Pinpoint the cell where the given text exists, returning its (X, Y) midpoint coordinate. 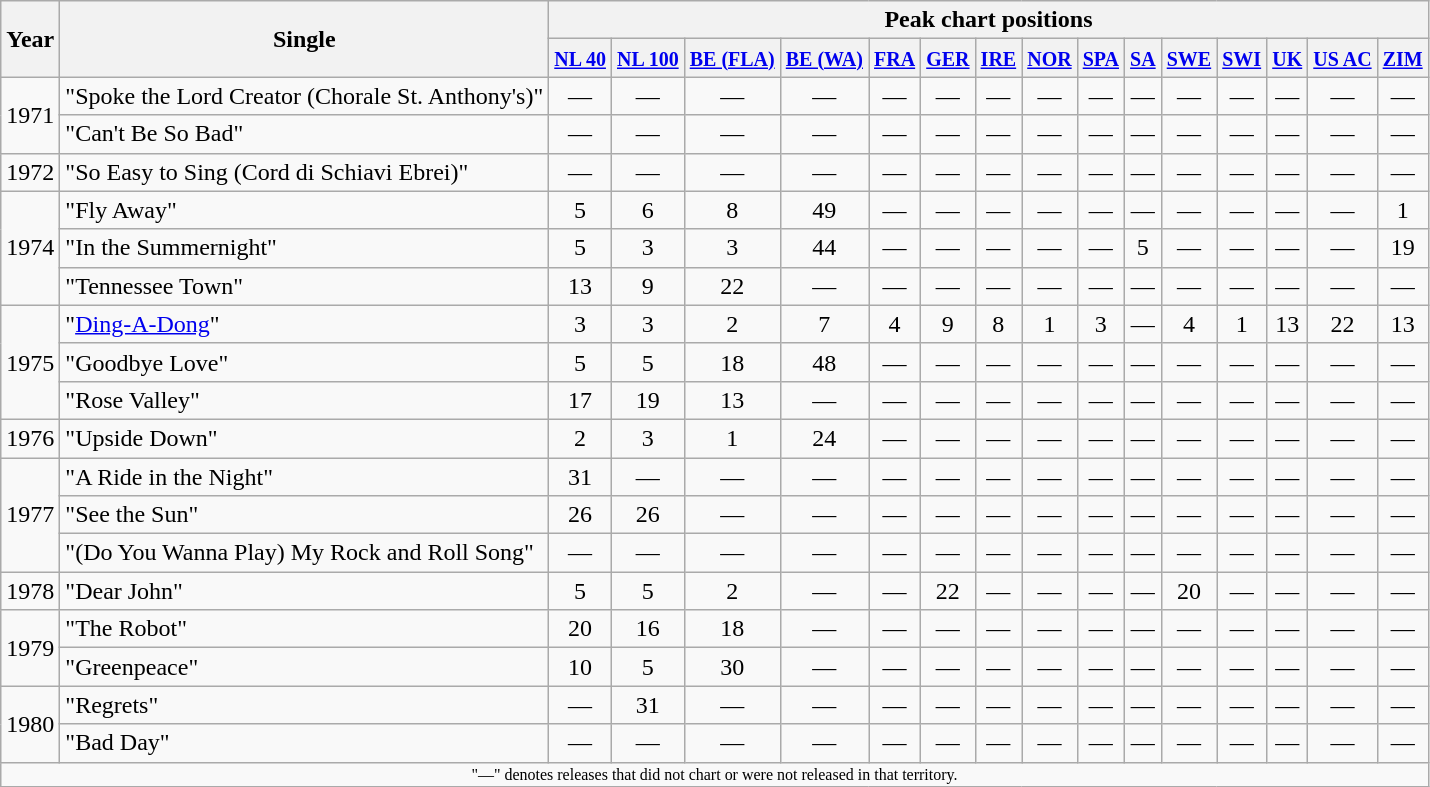
"See the Sun" (304, 515)
"Fly Away" (304, 210)
"A Ride in the Night" (304, 477)
"(Do You Wanna Play) My Rock and Roll Song" (304, 553)
FRA (894, 58)
1976 (30, 438)
NL 40 (580, 58)
SPA (1100, 58)
7 (824, 324)
"In the Summernight" (304, 248)
1979 (30, 648)
"Regrets" (304, 705)
1980 (30, 724)
24 (824, 438)
"Spoke the Lord Creator (Chorale St. Anthony's)" (304, 96)
16 (648, 629)
BE (WA) (824, 58)
IRE (998, 58)
US AC (1342, 58)
SWI (1242, 58)
1975 (30, 362)
"Greenpeace" (304, 667)
ZIM (1402, 58)
"Goodbye Love" (304, 362)
44 (824, 248)
6 (648, 210)
GER (948, 58)
1974 (30, 248)
"So Easy to Sing (Cord di Schiavi Ebrei)" (304, 172)
17 (580, 400)
1971 (30, 115)
10 (580, 667)
"—" denotes releases that did not chart or were not released in that territory. (714, 774)
SWE (1189, 58)
Year (30, 39)
SA (1144, 58)
"Upside Down" (304, 438)
1972 (30, 172)
NOR (1050, 58)
1977 (30, 515)
"Dear John" (304, 591)
"Rose Valley" (304, 400)
48 (824, 362)
Single (304, 39)
"Ding-A-Dong" (304, 324)
UK (1288, 58)
NL 100 (648, 58)
BE (FLA) (732, 58)
30 (732, 667)
Peak chart positions (988, 20)
"Tennessee Town" (304, 286)
"Bad Day" (304, 743)
1978 (30, 591)
"The Robot" (304, 629)
"Can't Be So Bad" (304, 134)
49 (824, 210)
